Locate the cell with the specified text and output its (x, y) center coordinate. 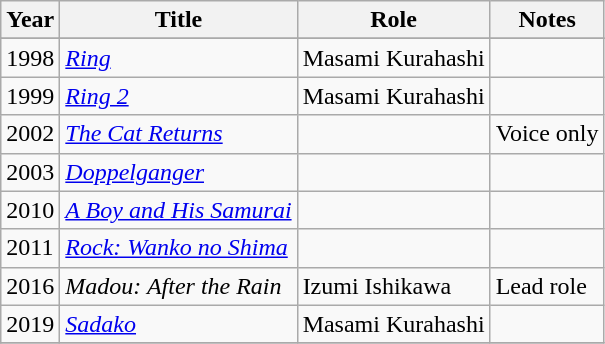
The Cat Returns (178, 134)
Year (30, 20)
2010 (30, 210)
Sadako (178, 324)
1998 (30, 58)
Izumi Ishikawa (394, 286)
Madou: After the Rain (178, 286)
Notes (547, 20)
Role (394, 20)
2019 (30, 324)
2002 (30, 134)
1999 (30, 96)
Rock: Wanko no Shima (178, 248)
2011 (30, 248)
Lead role (547, 286)
Ring (178, 58)
Voice only (547, 134)
Title (178, 20)
2003 (30, 172)
Ring 2 (178, 96)
2016 (30, 286)
A Boy and His Samurai (178, 210)
Doppelganger (178, 172)
